Extract the [x, y] coordinate from the center of the cell holding the provided text.  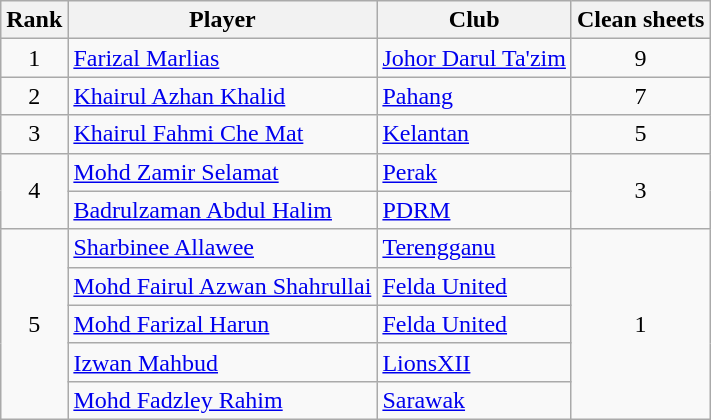
2 [34, 96]
Badrulzaman Abdul Halim [222, 210]
Club [474, 20]
Mohd Fairul Azwan Shahrullai [222, 286]
Clean sheets [640, 20]
Izwan Mahbud [222, 362]
4 [34, 191]
LionsXII [474, 362]
Khairul Fahmi Che Mat [222, 134]
Terengganu [474, 248]
Khairul Azhan Khalid [222, 96]
Sharbinee Allawee [222, 248]
Mohd Farizal Harun [222, 324]
Farizal Marlias [222, 58]
7 [640, 96]
Kelantan [474, 134]
Johor Darul Ta'zim [474, 58]
9 [640, 58]
Rank [34, 20]
Mohd Zamir Selamat [222, 172]
PDRM [474, 210]
Pahang [474, 96]
Player [222, 20]
Perak [474, 172]
Sarawak [474, 400]
Mohd Fadzley Rahim [222, 400]
